Output the (x, y) coordinate of the center of the cell containing the given text.  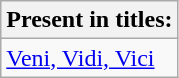
Present in titles: (90, 20)
Veni, Vidi, Vici (90, 58)
